Detect which cell encompasses the target text, then output its (X, Y) center coordinate. 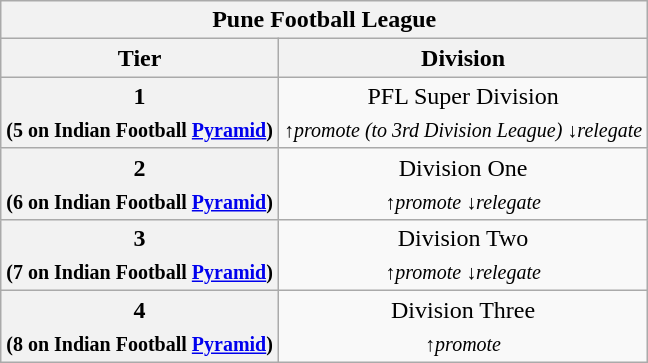
1(5 on Indian Football Pyramid) (140, 112)
Tier (140, 58)
3(7 on Indian Football Pyramid) (140, 256)
Pune Football League (324, 20)
4(8 on Indian Football Pyramid) (140, 326)
PFL Super Division↑promote (to 3rd Division League) ↓relegate (462, 112)
2(6 on Indian Football Pyramid) (140, 184)
Division One↑promote ↓relegate (462, 184)
Division Three↑promote (462, 326)
Division (462, 58)
Division Two↑promote ↓relegate (462, 256)
